Locate the cell with the specified text and output its [x, y] center coordinate. 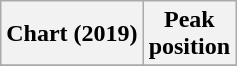
Peakposition [189, 34]
Chart (2019) [72, 34]
